Locate the cell with the specified text and output its [X, Y] center coordinate. 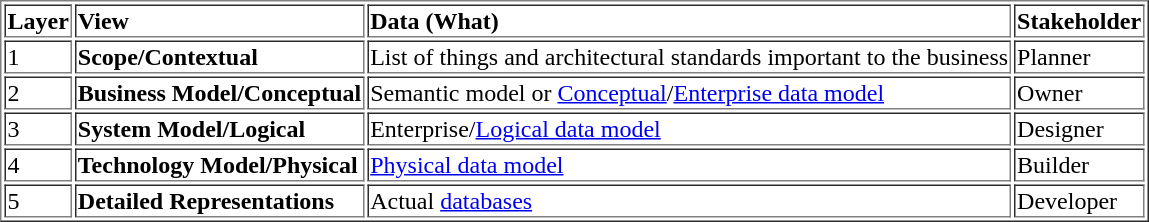
5 [38, 200]
Actual databases [689, 200]
Technology Model/Physical [220, 164]
Planner [1079, 56]
Builder [1079, 164]
Enterprise/Logical data model [689, 128]
View [220, 20]
System Model/Logical [220, 128]
Detailed Representations [220, 200]
Owner [1079, 92]
List of things and architectural standards important to the business [689, 56]
2 [38, 92]
Designer [1079, 128]
4 [38, 164]
3 [38, 128]
Developer [1079, 200]
1 [38, 56]
Data (What) [689, 20]
Business Model/Conceptual [220, 92]
Scope/Contextual [220, 56]
Stakeholder [1079, 20]
Layer [38, 20]
Physical data model [689, 164]
Semantic model or Conceptual/Enterprise data model [689, 92]
